Scan for the cell matching the given text and deliver its [X, Y] coordinate at center. 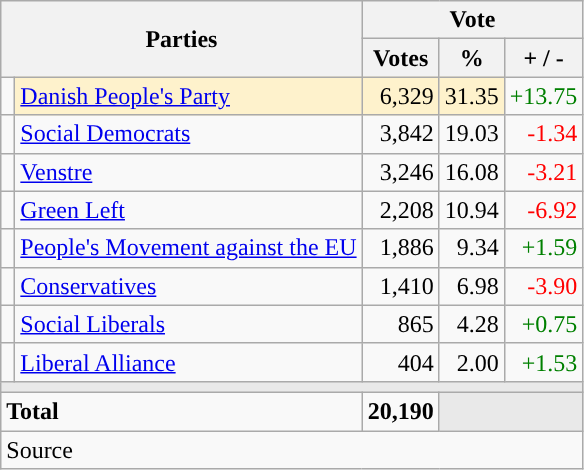
31.35 [472, 96]
16.08 [472, 172]
10.94 [472, 210]
9.34 [472, 248]
404 [400, 362]
Parties [182, 39]
Source [292, 449]
Liberal Alliance [188, 362]
+1.53 [544, 362]
+1.59 [544, 248]
19.03 [472, 134]
4.28 [472, 324]
Total [182, 411]
1,886 [400, 248]
Danish People's Party [188, 96]
Social Liberals [188, 324]
6,329 [400, 96]
+13.75 [544, 96]
+0.75 [544, 324]
Green Left [188, 210]
Venstre [188, 172]
3,246 [400, 172]
3,842 [400, 134]
Social Democrats [188, 134]
6.98 [472, 286]
-1.34 [544, 134]
20,190 [400, 411]
2,208 [400, 210]
-3.21 [544, 172]
Votes [400, 58]
% [472, 58]
2.00 [472, 362]
People's Movement against the EU [188, 248]
1,410 [400, 286]
Conservatives [188, 286]
Vote [472, 20]
865 [400, 324]
-6.92 [544, 210]
+ / - [544, 58]
-3.90 [544, 286]
